Output the [x, y] coordinate of the center of the cell containing the given text.  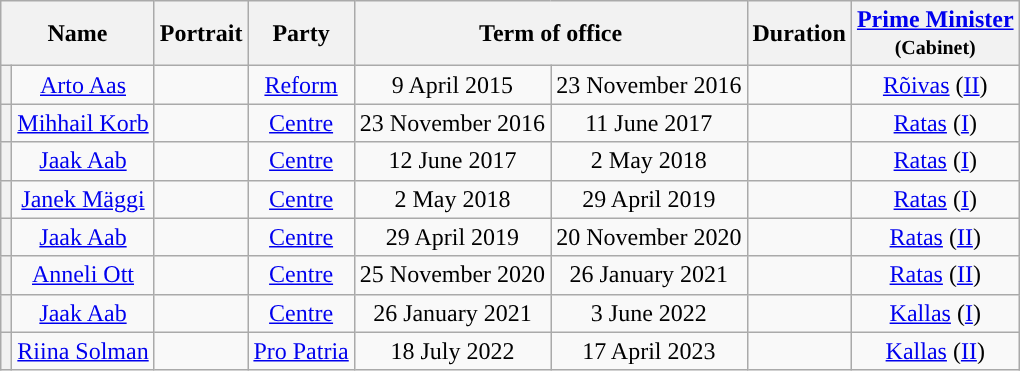
Name [78, 34]
9 April 2015 [452, 85]
Mihhail Korb [83, 123]
Portrait [201, 34]
Anneli Ott [83, 275]
Term of office [550, 34]
Party [301, 34]
25 November 2020 [452, 275]
Reform [301, 85]
Janek Mäggi [83, 199]
20 November 2020 [649, 237]
Arto Aas [83, 85]
Prime Minister(Cabinet) [935, 34]
Rõivas (II) [935, 85]
17 April 2023 [649, 351]
11 June 2017 [649, 123]
12 June 2017 [452, 161]
3 June 2022 [649, 313]
Kallas (II) [935, 351]
Pro Patria [301, 351]
18 July 2022 [452, 351]
Riina Solman [83, 351]
Duration [799, 34]
Kallas (I) [935, 313]
